Return [x, y] of the center of cell containing provided text 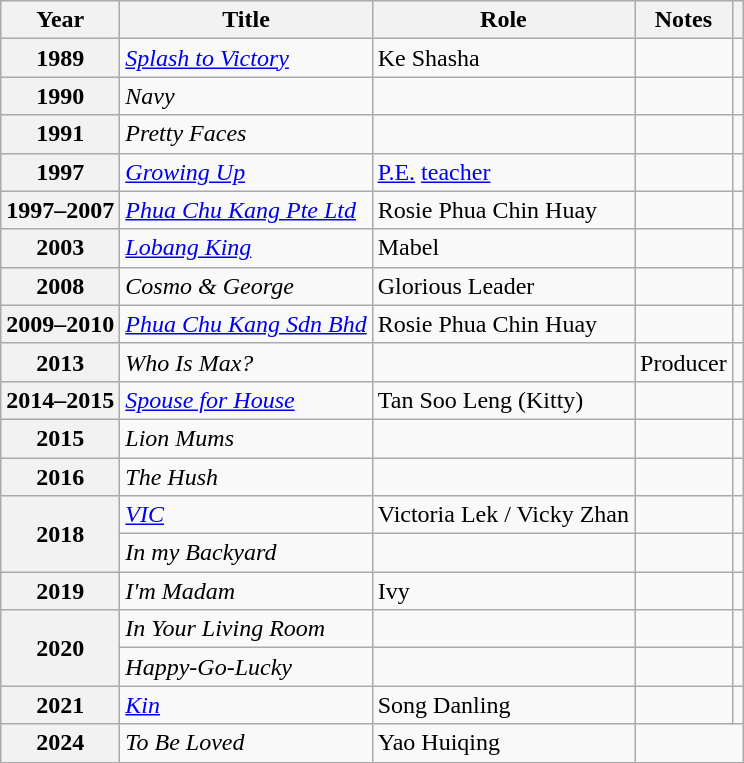
Cosmo & George [246, 286]
2019 [60, 591]
2014–2015 [60, 400]
Splash to Victory [246, 58]
To Be Loved [246, 743]
Notes [684, 20]
Tan Soo Leng (Kitty) [503, 400]
I'm Madam [246, 591]
1990 [60, 96]
Glorious Leader [503, 286]
Year [60, 20]
Phua Chu Kang Sdn Bhd [246, 324]
Producer [684, 362]
2009–2010 [60, 324]
1997 [60, 172]
Kin [246, 705]
Phua Chu Kang Pte Ltd [246, 210]
Ivy [503, 591]
Who Is Max? [246, 362]
Lion Mums [246, 438]
Title [246, 20]
2016 [60, 477]
Role [503, 20]
Yao Huiqing [503, 743]
Song Danling [503, 705]
The Hush [246, 477]
2003 [60, 248]
1991 [60, 134]
Ke Shasha [503, 58]
2015 [60, 438]
VIC [246, 515]
Happy-Go-Lucky [246, 667]
2021 [60, 705]
2024 [60, 743]
In my Backyard [246, 553]
1989 [60, 58]
Victoria Lek / Vicky Zhan [503, 515]
Pretty Faces [246, 134]
P.E. teacher [503, 172]
Mabel [503, 248]
2013 [60, 362]
2020 [60, 648]
Spouse for House [246, 400]
Lobang King [246, 248]
2018 [60, 534]
Growing Up [246, 172]
1997–2007 [60, 210]
2008 [60, 286]
In Your Living Room [246, 629]
Navy [246, 96]
